Extract the [X, Y] coordinate from the center of the cell holding the provided text.  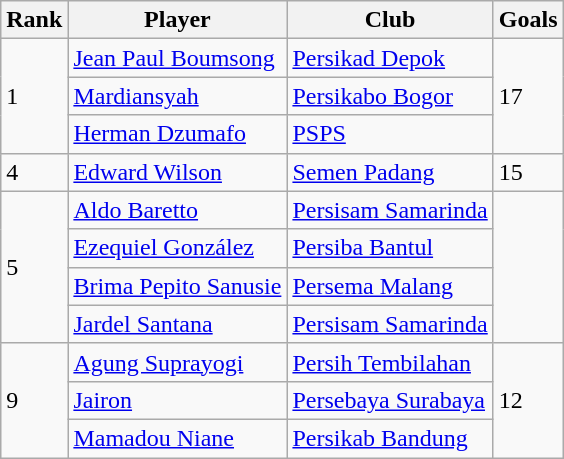
4 [34, 172]
Jairon [178, 400]
Persih Tembilahan [390, 362]
PSPS [390, 134]
Brima Pepito Sanusie [178, 286]
5 [34, 267]
15 [528, 172]
9 [34, 400]
Rank [34, 20]
Jardel Santana [178, 324]
Persiba Bantul [390, 248]
Persikab Bandung [390, 438]
Persikad Depok [390, 58]
Ezequiel González [178, 248]
Persikabo Bogor [390, 96]
Player [178, 20]
Persema Malang [390, 286]
Edward Wilson [178, 172]
1 [34, 96]
Semen Padang [390, 172]
Mamadou Niane [178, 438]
17 [528, 96]
Goals [528, 20]
Mardiansyah [178, 96]
Herman Dzumafo [178, 134]
Agung Suprayogi [178, 362]
Jean Paul Boumsong [178, 58]
12 [528, 400]
Aldo Baretto [178, 210]
Club [390, 20]
Persebaya Surabaya [390, 400]
